Return (X, Y) of the center of cell containing provided text 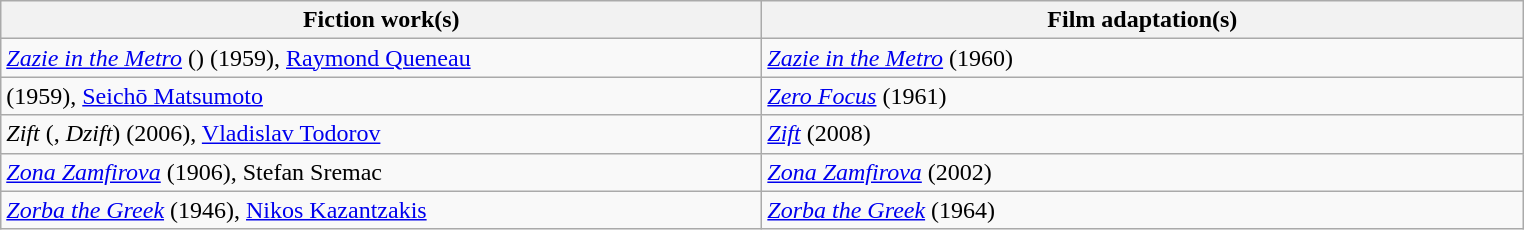
Zazie in the Metro (1960) (1142, 58)
Zorba the Greek (1964) (1142, 210)
Zorba the Greek (1946), Nikos Kazantzakis (382, 210)
Film adaptation(s) (1142, 20)
Zift (, Dzift) (2006), Vladislav Todorov (382, 134)
Zift (2008) (1142, 134)
Zona Zamfirova (1906), Stefan Sremac (382, 172)
Zero Focus (1961) (1142, 96)
(1959), Seichō Matsumoto (382, 96)
Fiction work(s) (382, 20)
Zazie in the Metro () (1959), Raymond Queneau (382, 58)
Zona Zamfirova (2002) (1142, 172)
